Capture the cell that displays the provided text and extract its (X, Y) central coordinate. 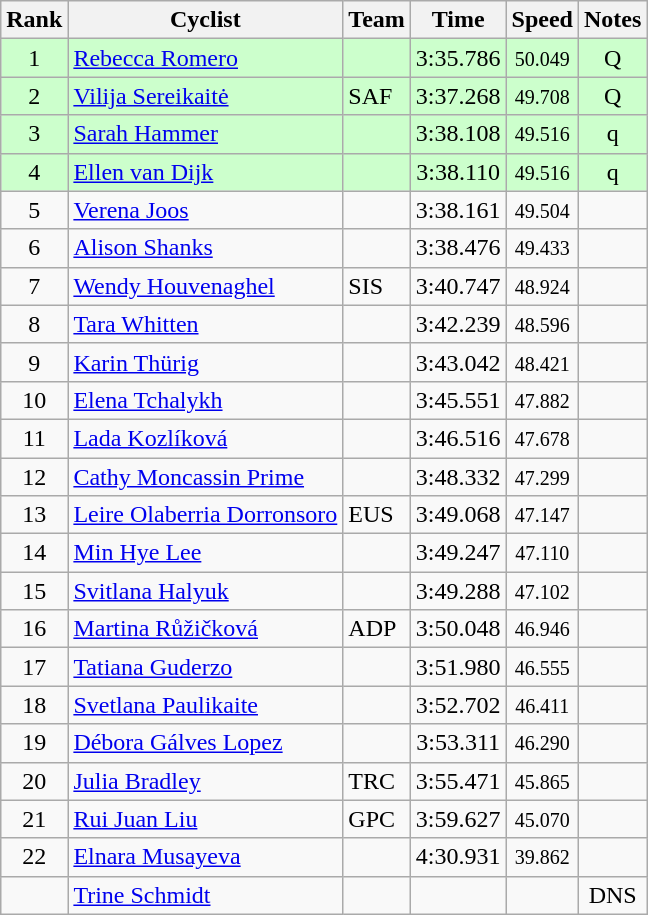
13 (34, 515)
17 (34, 667)
3:37.268 (458, 96)
2 (34, 96)
3:45.551 (458, 400)
Lada Kozlíková (206, 438)
3:43.042 (458, 362)
10 (34, 400)
4 (34, 172)
47.299 (542, 477)
Wendy Houvenaghel (206, 286)
Min Hye Lee (206, 553)
46.555 (542, 667)
3:49.068 (458, 515)
3:48.332 (458, 477)
3:55.471 (458, 781)
46.290 (542, 743)
39.862 (542, 857)
3:50.048 (458, 629)
SIS (377, 286)
46.411 (542, 705)
Rebecca Romero (206, 58)
3:35.786 (458, 58)
Time (458, 20)
47.147 (542, 515)
3:38.110 (458, 172)
12 (34, 477)
47.882 (542, 400)
48.924 (542, 286)
Martina Růžičková (206, 629)
Vilija Sereikaitė (206, 96)
Trine Schmidt (206, 895)
7 (34, 286)
Débora Gálves Lopez (206, 743)
GPC (377, 819)
47.110 (542, 553)
46.946 (542, 629)
20 (34, 781)
48.596 (542, 324)
3:40.747 (458, 286)
Notes (612, 20)
Cyclist (206, 20)
11 (34, 438)
45.865 (542, 781)
3:49.288 (458, 591)
19 (34, 743)
3:51.980 (458, 667)
Tatiana Guderzo (206, 667)
Tara Whitten (206, 324)
Cathy Moncassin Prime (206, 477)
ADP (377, 629)
3:46.516 (458, 438)
Svitlana Halyuk (206, 591)
Julia Bradley (206, 781)
22 (34, 857)
4:30.931 (458, 857)
3:49.247 (458, 553)
DNS (612, 895)
Leire Olaberria Dorronsoro (206, 515)
47.678 (542, 438)
Rui Juan Liu (206, 819)
15 (34, 591)
16 (34, 629)
Svetlana Paulikaite (206, 705)
3:38.476 (458, 248)
Elena Tchalykh (206, 400)
49.433 (542, 248)
Sarah Hammer (206, 134)
3:53.311 (458, 743)
Ellen van Dijk (206, 172)
3:42.239 (458, 324)
TRC (377, 781)
Speed (542, 20)
3:59.627 (458, 819)
SAF (377, 96)
45.070 (542, 819)
8 (34, 324)
49.504 (542, 210)
3:38.161 (458, 210)
6 (34, 248)
Verena Joos (206, 210)
49.708 (542, 96)
Elnara Musayeva (206, 857)
21 (34, 819)
9 (34, 362)
3:38.108 (458, 134)
18 (34, 705)
5 (34, 210)
Rank (34, 20)
Karin Thürig (206, 362)
EUS (377, 515)
3:52.702 (458, 705)
Alison Shanks (206, 248)
Team (377, 20)
47.102 (542, 591)
1 (34, 58)
48.421 (542, 362)
14 (34, 553)
50.049 (542, 58)
3 (34, 134)
